Scan for the cell matching the given text and deliver its (X, Y) coordinate at center. 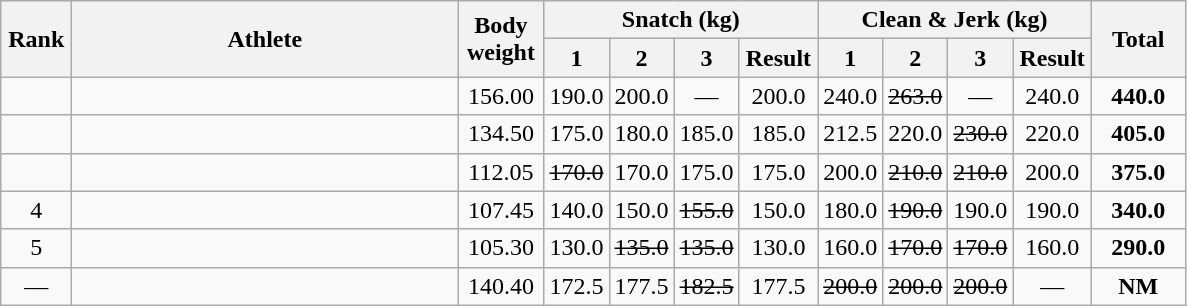
172.5 (576, 286)
155.0 (706, 210)
Snatch (kg) (681, 20)
156.00 (501, 96)
405.0 (1138, 134)
4 (36, 210)
5 (36, 248)
140.40 (501, 286)
Total (1138, 39)
182.5 (706, 286)
112.05 (501, 172)
230.0 (980, 134)
290.0 (1138, 248)
Rank (36, 39)
105.30 (501, 248)
440.0 (1138, 96)
212.5 (850, 134)
134.50 (501, 134)
Athlete (265, 39)
NM (1138, 286)
340.0 (1138, 210)
375.0 (1138, 172)
107.45 (501, 210)
Body weight (501, 39)
Clean & Jerk (kg) (955, 20)
263.0 (916, 96)
140.0 (576, 210)
